From the cell containing the given text, extract its center point as [X, Y] coordinate. 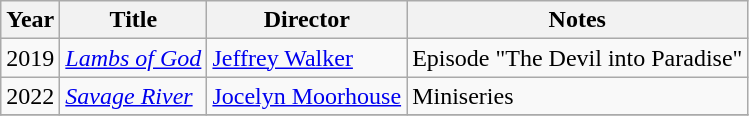
Director [307, 20]
Savage River [134, 96]
2022 [30, 96]
Miniseries [578, 96]
Year [30, 20]
Jeffrey Walker [307, 58]
Lambs of God [134, 58]
Episode "The Devil into Paradise" [578, 58]
Title [134, 20]
Notes [578, 20]
2019 [30, 58]
Jocelyn Moorhouse [307, 96]
